Return the [x, y] coordinate for the center point of the cell that contains the specified text.  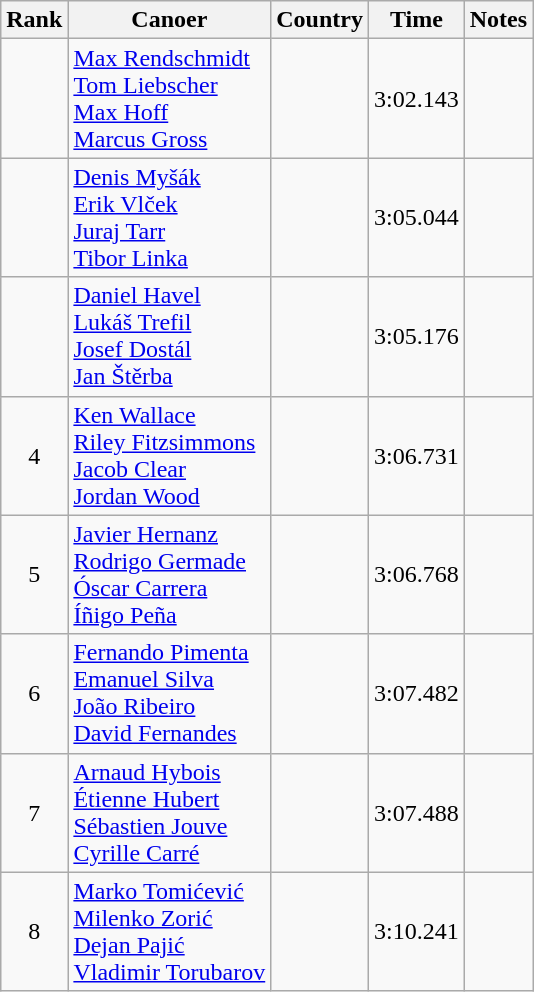
3:10.241 [416, 932]
6 [34, 694]
4 [34, 456]
Denis MyšákErik VlčekJuraj TarrTibor Linka [170, 218]
3:06.768 [416, 574]
Canoer [170, 20]
5 [34, 574]
Marko TomićevićMilenko ZorićDejan PajićVladimir Torubarov [170, 932]
7 [34, 812]
Daniel HavelLukáš TrefilJosef DostálJan Štěrba [170, 336]
Javier HernanzRodrigo GermadeÓscar CarreraÍñigo Peña [170, 574]
8 [34, 932]
Max RendschmidtTom LiebscherMax HoffMarcus Gross [170, 98]
Notes [498, 20]
Ken WallaceRiley FitzsimmonsJacob ClearJordan Wood [170, 456]
3:06.731 [416, 456]
Country [320, 20]
3:05.176 [416, 336]
3:07.482 [416, 694]
3:05.044 [416, 218]
3:02.143 [416, 98]
Rank [34, 20]
3:07.488 [416, 812]
Time [416, 20]
Fernando PimentaEmanuel SilvaJoão RibeiroDavid Fernandes [170, 694]
Arnaud HyboisÉtienne HubertSébastien JouveCyrille Carré [170, 812]
